Return the (x, y) coordinate for the center point of the cell that contains the specified text.  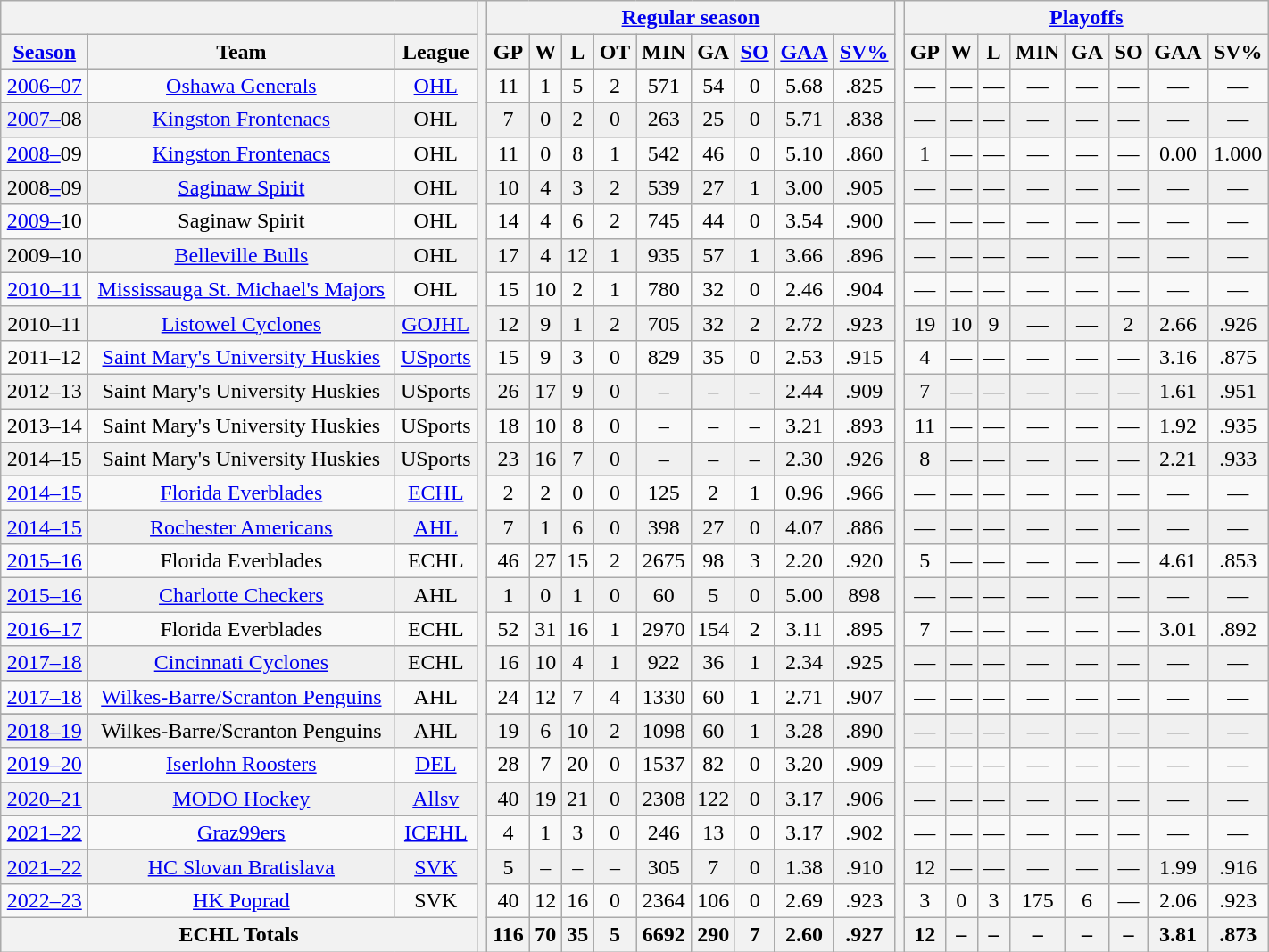
5.10 (804, 153)
.895 (864, 629)
70 (545, 934)
3.66 (804, 255)
Cincinnati Cyclones (241, 663)
2013–14 (45, 426)
3.01 (1178, 629)
116 (509, 934)
0.00 (1178, 153)
2007–08 (45, 120)
98 (714, 561)
2011–12 (45, 357)
Team (241, 52)
2006–07 (45, 86)
2.44 (804, 391)
.890 (864, 731)
.900 (864, 221)
Graz99ers (241, 832)
0.96 (804, 493)
2.69 (804, 900)
125 (664, 493)
Iserlohn Roosters (241, 765)
57 (714, 255)
3.54 (804, 221)
.906 (864, 799)
106 (714, 900)
2022–23 (45, 900)
2.30 (804, 459)
780 (664, 289)
.896 (864, 255)
.886 (864, 527)
1.000 (1238, 153)
.904 (864, 289)
.927 (864, 934)
2.21 (1178, 459)
2364 (664, 900)
3.20 (804, 765)
Oshawa Generals (241, 86)
52 (509, 629)
5.68 (804, 86)
1.99 (1178, 866)
2.71 (804, 697)
745 (664, 221)
2308 (664, 799)
31 (545, 629)
20 (577, 765)
2.66 (1178, 323)
1.61 (1178, 391)
HK Poprad (241, 900)
2020–21 (45, 799)
21 (577, 799)
1330 (664, 697)
4.61 (1178, 561)
.838 (864, 120)
5.71 (804, 120)
.905 (864, 187)
.825 (864, 86)
13 (714, 832)
5.00 (804, 595)
23 (509, 459)
935 (664, 255)
.875 (1238, 357)
.933 (1238, 459)
175 (1038, 900)
Belleville Bulls (241, 255)
.860 (864, 153)
18 (509, 426)
.966 (864, 493)
3.16 (1178, 357)
.873 (1238, 934)
82 (714, 765)
28 (509, 765)
HC Slovan Bratislava (241, 866)
2.72 (804, 323)
Listowel Cyclones (241, 323)
1537 (664, 765)
2.20 (804, 561)
OT (614, 52)
305 (664, 866)
Mississauga St. Michael's Majors (241, 289)
829 (664, 357)
.925 (864, 663)
246 (664, 832)
122 (714, 799)
4.07 (804, 527)
.910 (864, 866)
2.53 (804, 357)
.907 (864, 697)
Regular season (691, 18)
542 (664, 153)
Charlotte Checkers (241, 595)
.893 (864, 426)
ECHL Totals (239, 934)
263 (664, 120)
2.60 (804, 934)
.853 (1238, 561)
705 (664, 323)
290 (714, 934)
2018–19 (45, 731)
.935 (1238, 426)
ICEHL (435, 832)
MODO Hockey (241, 799)
1.92 (1178, 426)
.915 (864, 357)
571 (664, 86)
1.38 (804, 866)
2.46 (804, 289)
.920 (864, 561)
.951 (1238, 391)
2019–20 (45, 765)
14 (509, 221)
2970 (664, 629)
.892 (1238, 629)
.902 (864, 832)
2016–17 (45, 629)
54 (714, 86)
Season (45, 52)
Allsv (435, 799)
154 (714, 629)
898 (864, 595)
25 (714, 120)
2.06 (1178, 900)
2.34 (804, 663)
6692 (664, 934)
League (435, 52)
398 (664, 527)
3.00 (804, 187)
Rochester Americans (241, 527)
DEL (435, 765)
Playoffs (1086, 18)
3.28 (804, 731)
24 (509, 697)
922 (664, 663)
3.11 (804, 629)
GOJHL (435, 323)
539 (664, 187)
36 (714, 663)
26 (509, 391)
3.21 (804, 426)
44 (714, 221)
3.81 (1178, 934)
2675 (664, 561)
.916 (1238, 866)
2012–13 (45, 391)
1098 (664, 731)
